Output the [X, Y] coordinate of the center of the cell containing the given text.  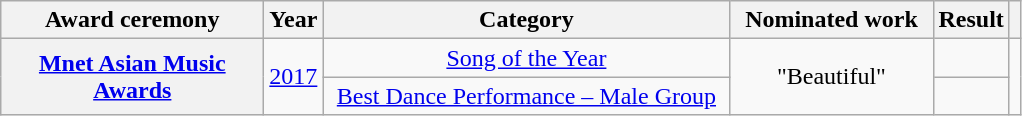
Nominated work [832, 20]
Category [526, 20]
Best Dance Performance – Male Group [526, 96]
2017 [294, 77]
"Beautiful" [832, 77]
Mnet Asian Music Awards [132, 77]
Song of the Year [526, 58]
Award ceremony [132, 20]
Result [971, 20]
Year [294, 20]
